From the cell containing the given text, extract its center point as [X, Y] coordinate. 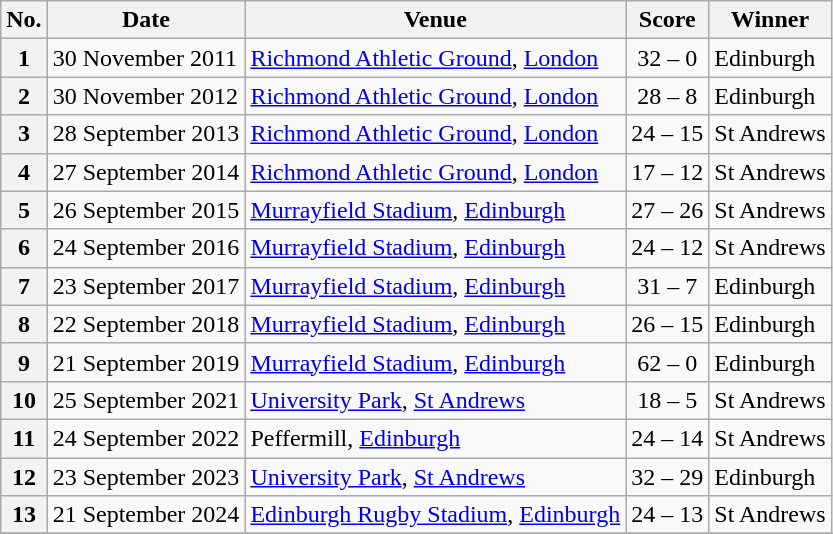
Edinburgh Rugby Stadium, Edinburgh [436, 515]
6 [24, 248]
12 [24, 477]
9 [24, 362]
23 September 2023 [146, 477]
27 – 26 [668, 210]
27 September 2014 [146, 172]
2 [24, 96]
24 – 15 [668, 134]
4 [24, 172]
17 – 12 [668, 172]
Score [668, 20]
24 – 13 [668, 515]
24 – 14 [668, 438]
Venue [436, 20]
26 – 15 [668, 324]
11 [24, 438]
31 – 7 [668, 286]
10 [24, 400]
1 [24, 58]
22 September 2018 [146, 324]
32 – 0 [668, 58]
21 September 2019 [146, 362]
24 September 2022 [146, 438]
21 September 2024 [146, 515]
28 – 8 [668, 96]
3 [24, 134]
24 – 12 [668, 248]
18 – 5 [668, 400]
30 November 2012 [146, 96]
28 September 2013 [146, 134]
30 November 2011 [146, 58]
8 [24, 324]
Date [146, 20]
25 September 2021 [146, 400]
26 September 2015 [146, 210]
62 – 0 [668, 362]
5 [24, 210]
7 [24, 286]
Peffermill, Edinburgh [436, 438]
24 September 2016 [146, 248]
23 September 2017 [146, 286]
No. [24, 20]
32 – 29 [668, 477]
Winner [770, 20]
13 [24, 515]
